Detect which cell encompasses the target text, then output its [x, y] center coordinate. 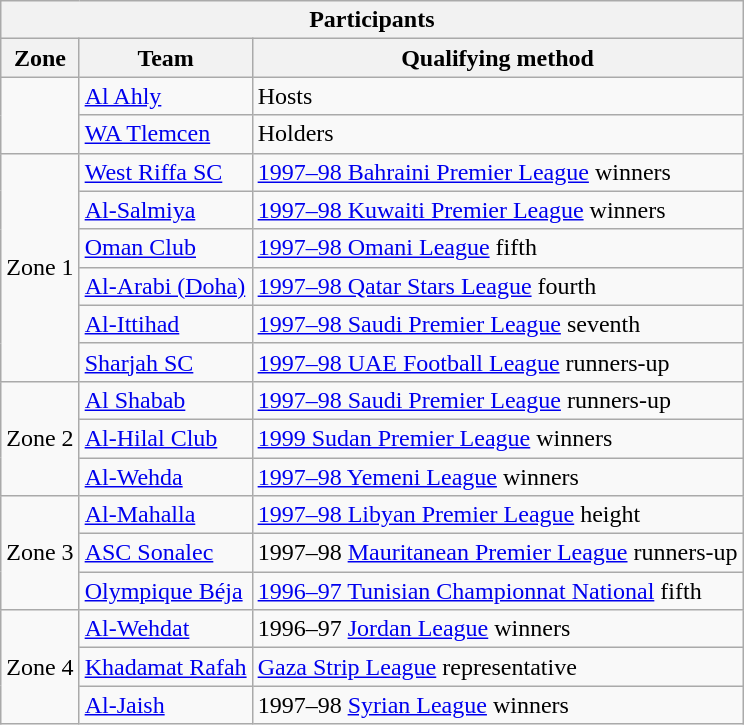
Qualifying method [498, 58]
Hosts [498, 96]
West Riffa SC [166, 172]
Al-Ittihad [166, 324]
Sharjah SC [166, 362]
Zone 1 [40, 267]
Al-Mahalla [166, 515]
1996–97 Jordan League winners [498, 629]
1997–98 Kuwaiti Premier League winners [498, 210]
1997–98 Saudi Premier League seventh [498, 324]
Team [166, 58]
1997–98 Syrian League winners [498, 705]
1997–98 Mauritanean Premier League runners-up [498, 553]
Al-Hilal Club [166, 438]
Holders [498, 134]
Al-Wehdat [166, 629]
1997–98 Qatar Stars League fourth [498, 286]
Al Ahly [166, 96]
Al Shabab [166, 400]
1997–98 Bahraini Premier League winners [498, 172]
Al-Arabi (Doha) [166, 286]
Oman Club [166, 248]
Al-Wehda [166, 477]
Al-Jaish [166, 705]
Zone 4 [40, 667]
Gaza Strip League representative [498, 667]
1997–98 Yemeni League winners [498, 477]
1996–97 Tunisian Championnat National fifth [498, 591]
ASC Sonalec [166, 553]
Zone 3 [40, 553]
1997–98 Libyan Premier League height [498, 515]
Khadamat Rafah [166, 667]
1997–98 UAE Football League runners-up [498, 362]
Al-Salmiya [166, 210]
Olympique Béja [166, 591]
Participants [372, 20]
1997–98 Saudi Premier League runners-up [498, 400]
Zone 2 [40, 438]
WA Tlemcen [166, 134]
1997–98 Omani League fifth [498, 248]
1999 Sudan Premier League winners [498, 438]
Zone [40, 58]
